Detect which cell encompasses the target text, then output its (X, Y) center coordinate. 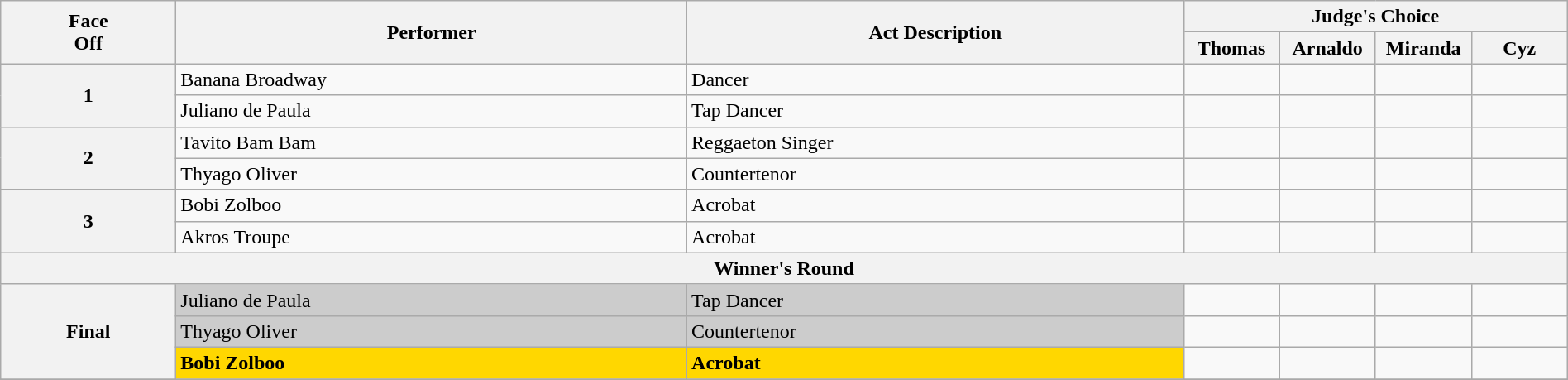
Winner's Round (784, 268)
Banana Broadway (432, 79)
1 (88, 95)
2 (88, 158)
Tavito Bam Bam (432, 142)
Act Description (935, 32)
Judge's Choice (1375, 17)
FaceOff (88, 32)
Miranda (1423, 48)
Cyz (1519, 48)
3 (88, 221)
Reggaeton Singer (935, 142)
Performer (432, 32)
Thomas (1231, 48)
Final (88, 331)
Akros Troupe (432, 237)
Dancer (935, 79)
Arnaldo (1327, 48)
